Output the (x, y) coordinate of the center of the cell containing the given text.  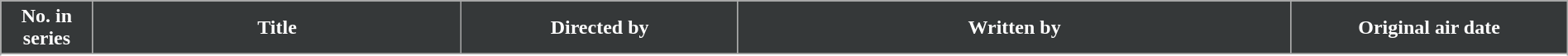
No. inseries (46, 28)
Written by (1014, 28)
Original air date (1429, 28)
Title (277, 28)
Directed by (600, 28)
